From the cell containing the given text, extract its center point as (x, y) coordinate. 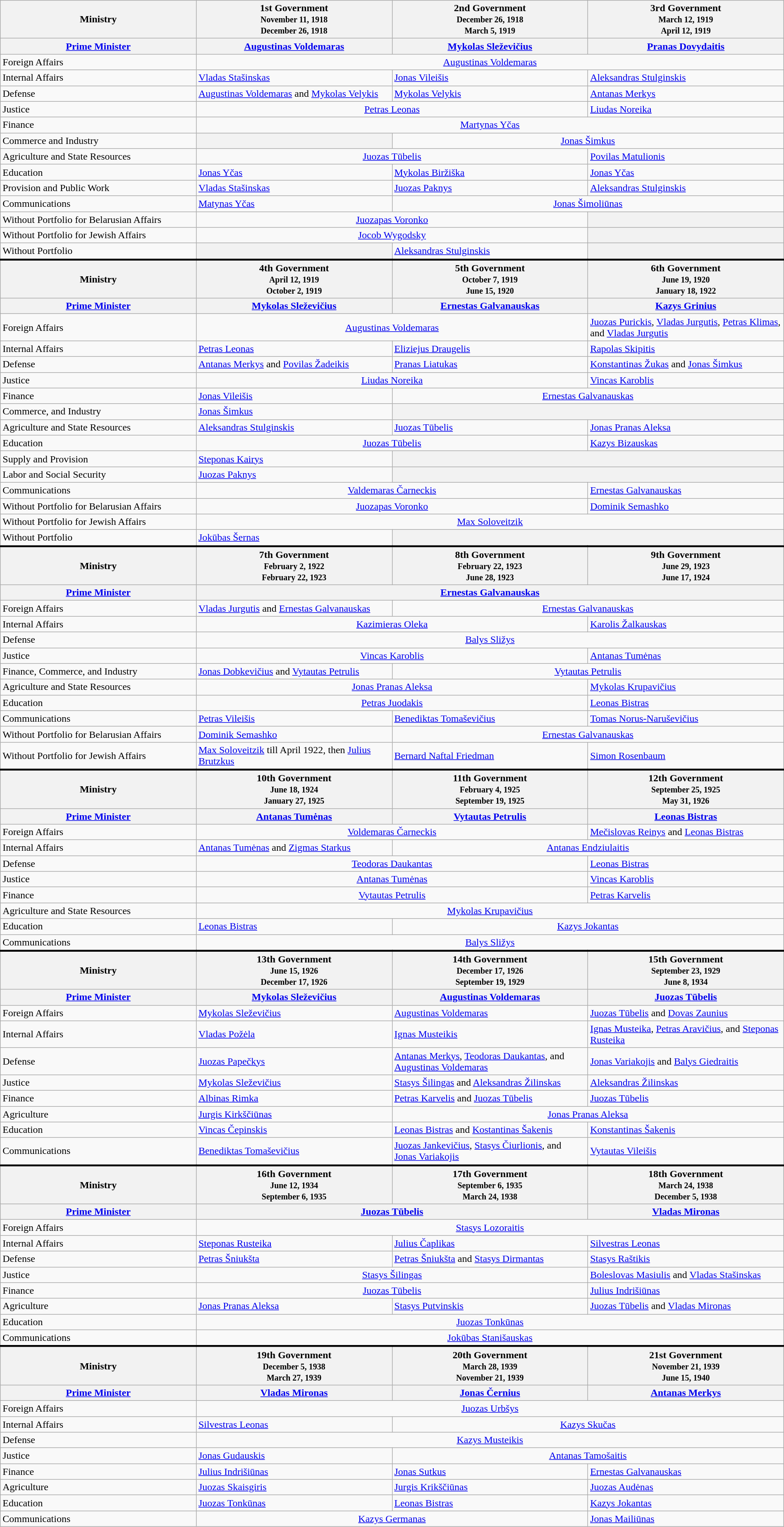
Provision and Public Work (98, 188)
Valdemaras Čarneckis (392, 490)
Augustinas Voldemaras and Mykolas Velykis (294, 93)
Antanas Tamošaitis (588, 1456)
Juozas Skaisgiris (294, 1487)
Supply and Provision (98, 459)
15th Government September 23, 1929 June 8, 1934 (686, 970)
Commerce and Industry (98, 141)
6th Government June 19, 1920 January 18, 1922 (686, 279)
Mykolas Velykis (490, 93)
Kazys Germanas (392, 1519)
Juozas Papečkys (294, 1061)
Konstantinas Žukas and Jonas Šimkus (686, 364)
Petras Šniukšta and Stasys Dirmantas (490, 1259)
Finance, Commerce, and Industry (98, 671)
Max Soloveitzik till April 1922, then Julius Brutzkus (294, 756)
Steponas Kairys (294, 459)
Stasys Putvinskis (490, 1306)
Pranas Liatukas (490, 364)
Julius Čaplikas (490, 1243)
13th Government June 15, 1926 December 17, 1926 (294, 970)
Mečislovas Reinys and Leonas Bistras (686, 832)
20th Government March 28, 1939 November 21, 1939 (490, 1366)
Jonas Dobkevičius and Vytautas Petrulis (294, 671)
Albinas Rimka (294, 1098)
Voldemaras Čarneckis (392, 832)
Vladas Jurgutis and Ernestas Galvanauskas (294, 608)
Kazys Bizauskas (686, 443)
Juozas Jankevičius, Stasys Čiurlionis, and Jonas Variakojis (490, 1151)
Max Soloveitzik (490, 522)
11th GovernmentFebruary 4, 1925 September 19, 1925 (490, 789)
Jonas Šimoliūnas (588, 203)
Bernard Naftal Friedman (490, 756)
Kazys Grinius (686, 306)
9th Government June 29, 1923 June 17, 1924 (686, 565)
12th GovernmentSeptember 25, 1925 May 31, 1926 (686, 789)
Konstantinas Šakenis (686, 1130)
Jonas Sutkus (490, 1472)
17th Government September 6, 1935 March 24, 1938 (490, 1185)
Kazimieras Oleka (392, 624)
Martynas Yčas (490, 125)
Petras Juodakis (392, 703)
Kazys Skučas (588, 1424)
Juozas Tūbelis and Dovas Zaunius (686, 1013)
Antanas Endziulaitis (588, 848)
19th Government December 5, 1938 March 27, 1939 (294, 1366)
Teodoras Daukantas (392, 864)
Jonas Variakojis and Balys Giedraitis (686, 1061)
Jurgis Krikščiūnas (490, 1487)
Commerce, and Industry (98, 412)
Jokūbas Stanišauskas (490, 1338)
Jonas Gudauskis (294, 1456)
Tomas Norus-Naruševičius (686, 718)
Leonas Bistras and Kostantinas Šakenis (490, 1130)
Steponas Rusteika (294, 1243)
Boleslovas Masiulis and Vladas Stašinskas (686, 1275)
16th Government June 12, 1934 September 6, 1935 (294, 1185)
3rd Government March 12, 1919 April 12, 1919 (686, 19)
Antanas Merkys, Teodoras Daukantas, and Augustinas Voldemaras (490, 1061)
Stasys Šilingas and Aleksandras Žilinskas (490, 1082)
Mykolas Biržiška (490, 172)
Petras Karvelis (686, 895)
Petras Vileišis (294, 718)
Juozas Audėnas (686, 1487)
Ignas Musteika, Petras Aravičius, and Steponas Rusteika (686, 1034)
5th Government October 7, 1919 June 15, 1920 (490, 279)
Petras Šniukšta (294, 1259)
Eliziejus Draugelis (490, 349)
Petras Karvelis and Juozas Tūbelis (490, 1098)
Juozas Tūbelis and Vladas Mironas (686, 1306)
Vincas Čepinskis (294, 1130)
Antanas Tumėnas and Zigmas Starkus (294, 848)
Juozas Urbšys (490, 1408)
8th Government February 22, 1923 June 28, 1923 (490, 565)
Pranas Dovydaitis (686, 46)
Stasys Šilingas (392, 1275)
Aleksandras Žilinskas (686, 1082)
1st Government November 11, 1918 December 26, 1918 (294, 19)
10th GovernmentJune 18, 1924 January 27, 1925 (294, 789)
Kazys Musteikis (490, 1440)
Jokūbas Šernas (294, 538)
21st Government November 21, 1939 June 15, 1940 (686, 1366)
Antanas Merkys and Povilas Žadeikis (294, 364)
Juozas Purickis, Vladas Jurgutis, Petras Klimas, and Vladas Jurgutis (686, 328)
Rapolas Skipitis (686, 349)
Jonas Černius (490, 1393)
Karolis Žalkauskas (686, 624)
Vytautas Vileišis (686, 1151)
18th Government March 24, 1938 December 5, 1938 (686, 1185)
Ignas Musteikis (490, 1034)
Povilas Matulionis (686, 156)
Jurgis Kirkščiūnas (294, 1114)
Labor and Social Security (98, 474)
Vladas Požėla (294, 1034)
Stasys Lozoraitis (490, 1228)
Matynas Yčas (294, 203)
Jocob Wygodsky (392, 235)
7th Government February 2, 1922 February 22, 1923 (294, 565)
Jonas Mailiūnas (686, 1519)
Simon Rosenbaum (686, 756)
14th Government December 17, 1926 September 19, 1929 (490, 970)
4th Government April 12, 1919 October 2, 1919 (294, 279)
Stasys Raštikis (686, 1259)
2nd Government December 26, 1918 March 5, 1919 (490, 19)
